Search for the cell housing the specified text and yield its [X, Y] center coordinate. 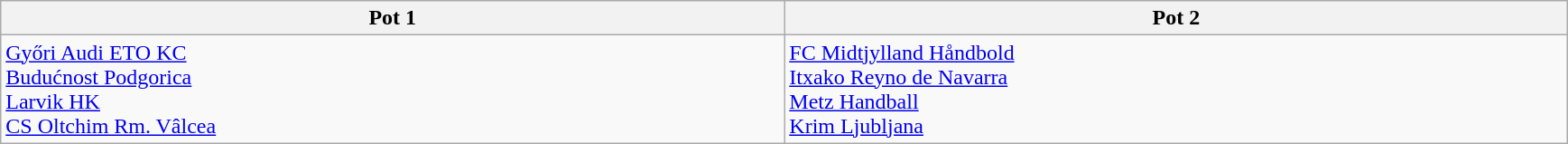
Pot 2 [1176, 18]
FC Midtjylland Håndbold Itxako Reyno de Navarra Metz Handball Krim Ljubljana [1176, 89]
Pot 1 [393, 18]
Győri Audi ETO KC Budućnost Podgorica Larvik HK CS Oltchim Rm. Vâlcea [393, 89]
